Provide the [X, Y] coordinate of the cell's center where the given text is located.  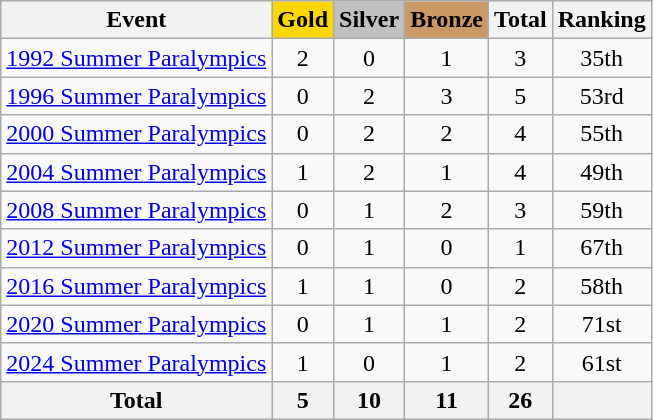
71st [602, 324]
61st [602, 362]
1992 Summer Paralympics [136, 58]
49th [602, 172]
53rd [602, 96]
67th [602, 248]
2000 Summer Paralympics [136, 134]
26 [521, 400]
2008 Summer Paralympics [136, 210]
Ranking [602, 20]
Event [136, 20]
58th [602, 286]
2004 Summer Paralympics [136, 172]
55th [602, 134]
Silver [370, 20]
2024 Summer Paralympics [136, 362]
Bronze [447, 20]
10 [370, 400]
2016 Summer Paralympics [136, 286]
35th [602, 58]
1996 Summer Paralympics [136, 96]
2020 Summer Paralympics [136, 324]
2012 Summer Paralympics [136, 248]
59th [602, 210]
11 [447, 400]
Gold [303, 20]
